From the cell containing the given text, extract its center point as [X, Y] coordinate. 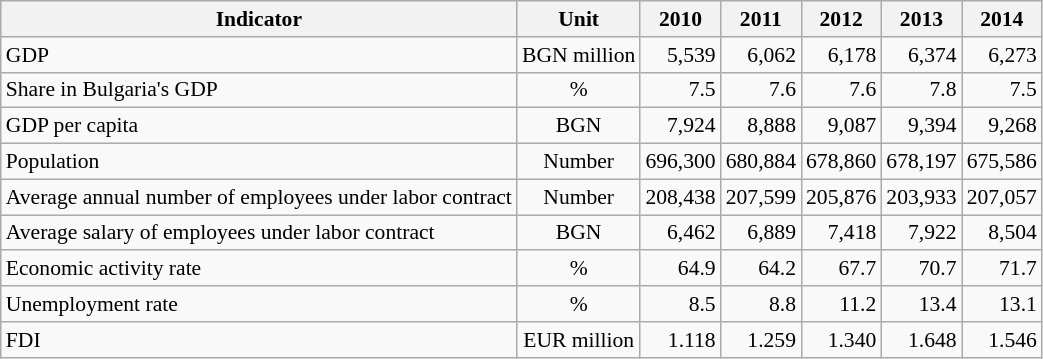
8,504 [1002, 233]
BGN million [578, 55]
Population [259, 162]
678,860 [841, 162]
6,374 [921, 55]
9,394 [921, 126]
Unemployment rate [259, 304]
1.259 [761, 340]
13.1 [1002, 304]
2014 [1002, 19]
208,438 [680, 197]
7,418 [841, 233]
64.9 [680, 269]
Unit [578, 19]
6,462 [680, 233]
Average annual number of employees under labor contract [259, 197]
678,197 [921, 162]
7.8 [921, 90]
EUR million [578, 340]
2012 [841, 19]
Average salary of employees under labor contract [259, 233]
67.7 [841, 269]
1.340 [841, 340]
8,888 [761, 126]
1.648 [921, 340]
696,300 [680, 162]
64.2 [761, 269]
6,062 [761, 55]
11.2 [841, 304]
FDI [259, 340]
GDP per capita [259, 126]
70.7 [921, 269]
9,268 [1002, 126]
7,924 [680, 126]
6,889 [761, 233]
GDP [259, 55]
Share in Bulgaria's GDP [259, 90]
207,057 [1002, 197]
8.5 [680, 304]
675,586 [1002, 162]
13.4 [921, 304]
1.546 [1002, 340]
8.8 [761, 304]
5,539 [680, 55]
Economic activity rate [259, 269]
6,273 [1002, 55]
9,087 [841, 126]
Indicator [259, 19]
1.118 [680, 340]
2010 [680, 19]
2011 [761, 19]
207,599 [761, 197]
680,884 [761, 162]
7,922 [921, 233]
203,933 [921, 197]
6,178 [841, 55]
2013 [921, 19]
205,876 [841, 197]
71.7 [1002, 269]
